Scan for the cell matching the given text and deliver its [X, Y] coordinate at center. 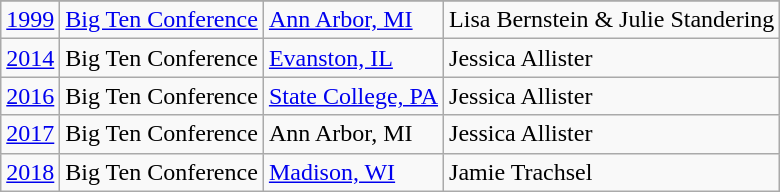
1999 [30, 20]
Evanston, IL [353, 58]
Jamie Trachsel [612, 172]
Lisa Bernstein & Julie Standering [612, 20]
2018 [30, 172]
Madison, WI [353, 172]
2017 [30, 134]
2014 [30, 58]
2016 [30, 96]
State College, PA [353, 96]
